For the text-containing cell, return its midpoint in [X, Y] coordinate format. 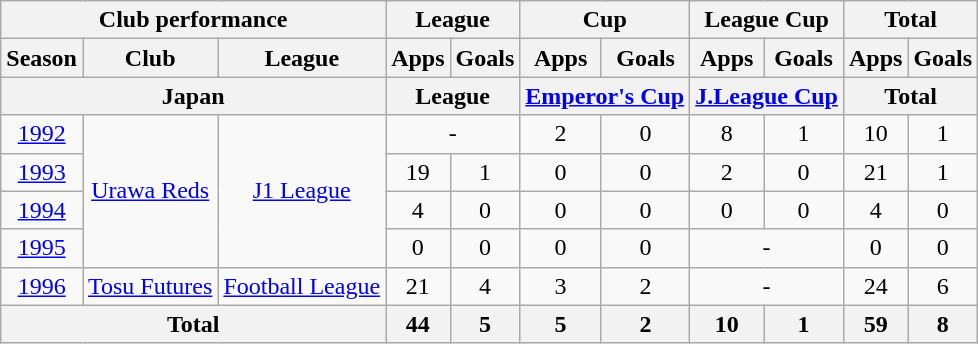
Club performance [194, 20]
Football League [302, 286]
1995 [42, 248]
Emperor's Cup [605, 96]
1993 [42, 172]
Urawa Reds [150, 191]
44 [418, 324]
Club [150, 58]
J.League Cup [767, 96]
Japan [194, 96]
1992 [42, 134]
3 [561, 286]
24 [875, 286]
19 [418, 172]
Cup [605, 20]
Tosu Futures [150, 286]
1996 [42, 286]
J1 League [302, 191]
1994 [42, 210]
59 [875, 324]
6 [943, 286]
League Cup [767, 20]
Season [42, 58]
